Scan for the cell matching the given text and deliver its (x, y) coordinate at center. 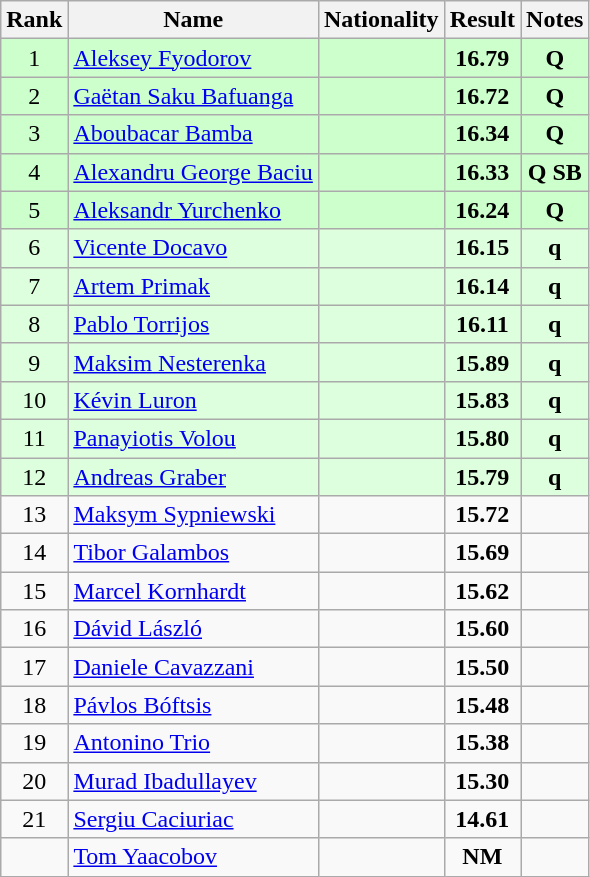
Aboubacar Bamba (194, 134)
10 (34, 400)
Result (482, 20)
15.83 (482, 400)
16.33 (482, 172)
14 (34, 553)
Pávlos Bóftsis (194, 705)
21 (34, 819)
5 (34, 210)
14.61 (482, 819)
Tibor Galambos (194, 553)
9 (34, 362)
8 (34, 324)
7 (34, 286)
Marcel Kornhardt (194, 591)
16.15 (482, 248)
16.14 (482, 286)
20 (34, 781)
19 (34, 743)
Kévin Luron (194, 400)
15.72 (482, 515)
Panayiotis Volou (194, 438)
Maksym Sypniewski (194, 515)
Tom Yaacobov (194, 857)
16.24 (482, 210)
Murad Ibadullayev (194, 781)
15.79 (482, 477)
16.79 (482, 58)
15.89 (482, 362)
16.34 (482, 134)
Dávid László (194, 629)
Daniele Cavazzani (194, 667)
15.50 (482, 667)
15.48 (482, 705)
Artem Primak (194, 286)
Rank (34, 20)
Antonino Trio (194, 743)
16 (34, 629)
Gaëtan Saku Bafuanga (194, 96)
4 (34, 172)
Sergiu Caciuriac (194, 819)
18 (34, 705)
12 (34, 477)
3 (34, 134)
15.60 (482, 629)
6 (34, 248)
Andreas Graber (194, 477)
1 (34, 58)
15 (34, 591)
16.11 (482, 324)
11 (34, 438)
Pablo Torrijos (194, 324)
15.38 (482, 743)
15.80 (482, 438)
2 (34, 96)
15.62 (482, 591)
NM (482, 857)
Name (194, 20)
Alexandru George Baciu (194, 172)
Aleksey Fyodorov (194, 58)
17 (34, 667)
Notes (555, 20)
16.72 (482, 96)
Q SB (555, 172)
Aleksandr Yurchenko (194, 210)
Maksim Nesterenka (194, 362)
Nationality (381, 20)
Vicente Docavo (194, 248)
15.30 (482, 781)
13 (34, 515)
15.69 (482, 553)
